Pinpoint the cell where the given text exists, returning its [x, y] midpoint coordinate. 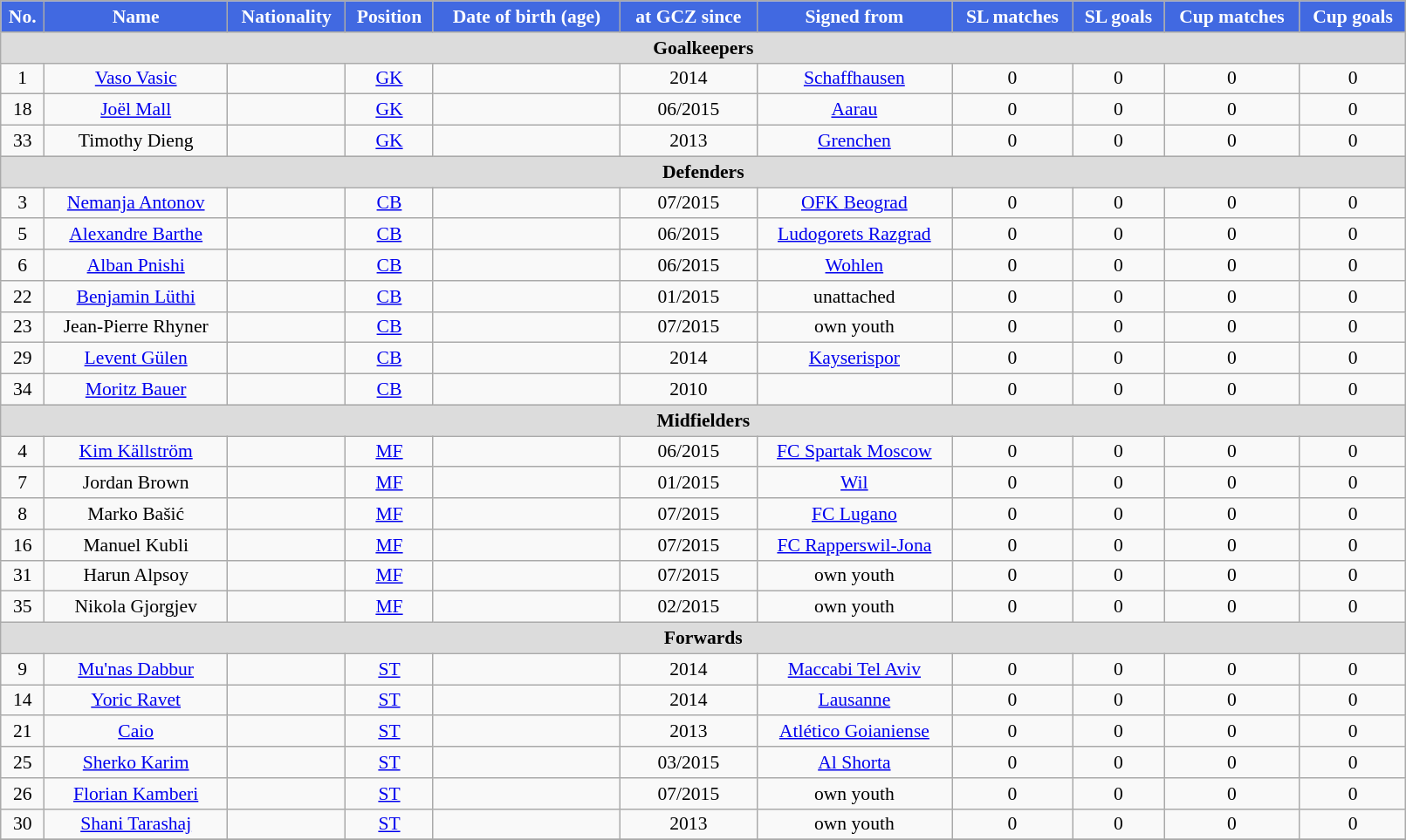
Wil [854, 483]
14 [23, 700]
OFK Beograd [854, 203]
5 [23, 235]
Caio [136, 732]
Maccabi Tel Aviv [854, 669]
Timothy Dieng [136, 141]
Alban Pnishi [136, 265]
4 [23, 452]
Nationality [286, 17]
Forwards [703, 639]
34 [23, 390]
Date of birth (age) [526, 17]
25 [23, 762]
22 [23, 297]
Nikola Gjorgjev [136, 607]
SL goals [1118, 17]
2010 [689, 390]
1 [23, 79]
Florian Kamberi [136, 794]
Cup goals [1353, 17]
26 [23, 794]
unattached [854, 297]
02/2015 [689, 607]
Midfielders [703, 420]
3 [23, 203]
Manuel Kubli [136, 545]
at GCZ since [689, 17]
Moritz Bauer [136, 390]
Levent Gülen [136, 359]
Harun Alpsoy [136, 576]
Aarau [854, 110]
7 [23, 483]
Ludogorets Razgrad [854, 235]
18 [23, 110]
Atlético Goianiense [854, 732]
Defenders [703, 172]
Position [389, 17]
No. [23, 17]
Joël Mall [136, 110]
Jean-Pierre Rhyner [136, 327]
8 [23, 514]
Cup matches [1232, 17]
Wohlen [854, 265]
Marko Bašić [136, 514]
Benjamin Lüthi [136, 297]
33 [23, 141]
Mu'nas Dabbur [136, 669]
Jordan Brown [136, 483]
03/2015 [689, 762]
9 [23, 669]
Kayserispor [854, 359]
FC Lugano [854, 514]
Yoric Ravet [136, 700]
30 [23, 824]
6 [23, 265]
FC Rapperswil-Jona [854, 545]
Goalkeepers [703, 48]
29 [23, 359]
16 [23, 545]
Kim Källström [136, 452]
31 [23, 576]
23 [23, 327]
Name [136, 17]
FC Spartak Moscow [854, 452]
Alexandre Barthe [136, 235]
21 [23, 732]
SL matches [1012, 17]
Signed from [854, 17]
Schaffhausen [854, 79]
Al Shorta [854, 762]
Nemanja Antonov [136, 203]
Grenchen [854, 141]
Vaso Vasic [136, 79]
Lausanne [854, 700]
35 [23, 607]
Sherko Karim [136, 762]
Shani Tarashaj [136, 824]
